Find where the given text appears and provide that cell's center as (x, y) coordinate. 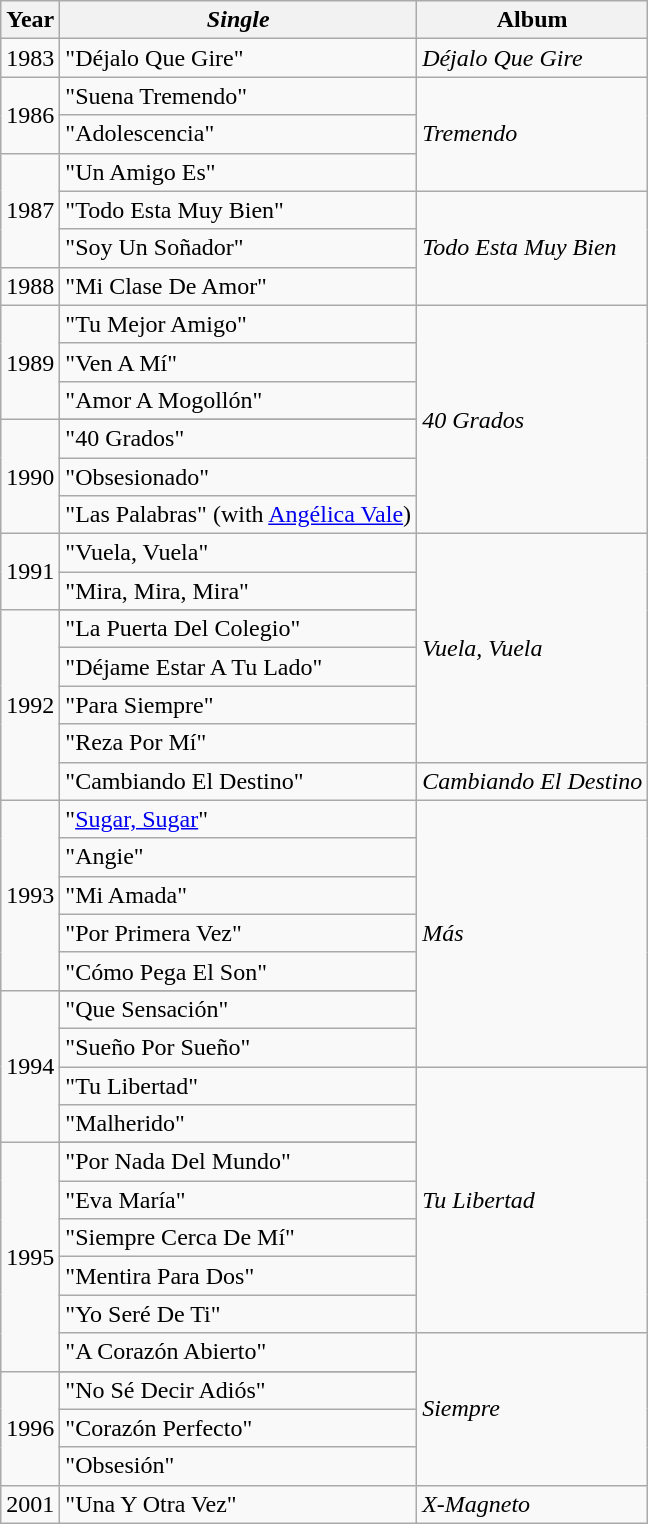
"Por Primera Vez" (238, 933)
Vuela, Vuela (532, 648)
1995 (30, 1257)
"Mentira Para Dos" (238, 1276)
"Un Amigo Es" (238, 172)
"Adolescencia" (238, 134)
1983 (30, 58)
1989 (30, 362)
"Mira, Mira, Mira" (238, 591)
"Eva María" (238, 1200)
"Déjame Estar A Tu Lado" (238, 667)
"Obsesionado" (238, 477)
Más (532, 933)
"Yo Seré De Ti" (238, 1314)
1991 (30, 572)
"Sugar, Sugar" (238, 819)
"Ven A Mí" (238, 362)
Album (532, 20)
"Para Siempre" (238, 705)
"Todo Esta Muy Bien" (238, 210)
"Soy Un Soñador" (238, 248)
Tu Libertad (532, 1199)
"Malherido" (238, 1124)
Year (30, 20)
Tremendo (532, 134)
"Déjalo Que Gire" (238, 58)
"Siempre Cerca De Mí" (238, 1238)
"Sueño Por Sueño" (238, 1047)
1990 (30, 476)
Todo Esta Muy Bien (532, 248)
"Mi Clase De Amor" (238, 286)
"No Sé Decir Adiós" (238, 1390)
Single (238, 20)
"Angie" (238, 857)
"Por Nada Del Mundo" (238, 1162)
"Amor A Mogollón" (238, 400)
"Obsesión" (238, 1466)
"40 Grados" (238, 438)
"La Puerta Del Colegio" (238, 629)
1988 (30, 286)
1987 (30, 210)
40 Grados (532, 419)
"Tu Libertad" (238, 1085)
Siempre (532, 1409)
"Cambiando El Destino" (238, 781)
1996 (30, 1428)
1986 (30, 115)
1992 (30, 705)
"Tu Mejor Amigo" (238, 324)
"Corazón Perfecto" (238, 1428)
"Reza Por Mí" (238, 743)
Déjalo Que Gire (532, 58)
"A Corazón Abierto" (238, 1352)
"Mi Amada" (238, 895)
X-Magneto (532, 1504)
"Vuela, Vuela" (238, 553)
1994 (30, 1066)
"Las Palabras" (with Angélica Vale) (238, 515)
"Cómo Pega El Son" (238, 971)
Cambiando El Destino (532, 781)
1993 (30, 895)
"Suena Tremendo" (238, 96)
"Que Sensación" (238, 1009)
"Una Y Otra Vez" (238, 1504)
2001 (30, 1504)
